Identify which cell holds the provided text, then report its [x, y] central coordinate. 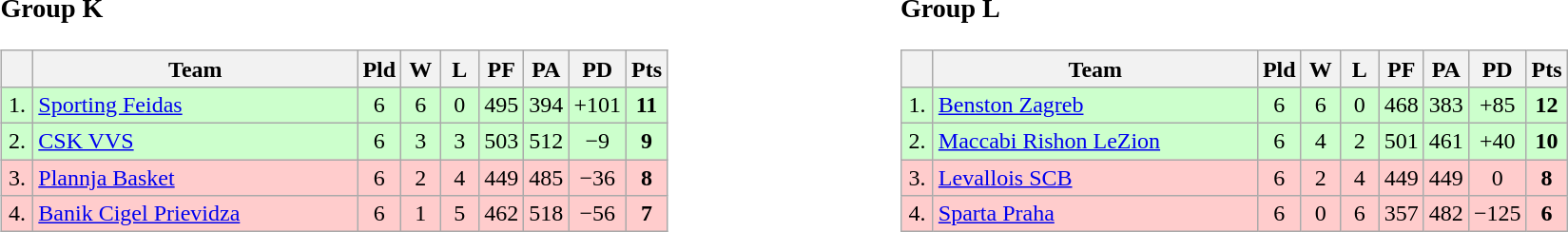
461 [1445, 142]
503 [502, 142]
468 [1402, 105]
518 [546, 214]
CSK VVS [196, 142]
−56 [597, 214]
Banik Cigel Prievidza [196, 214]
+85 [1497, 105]
+40 [1497, 142]
Sparta Praha [1095, 214]
5 [460, 214]
10 [1546, 142]
7 [647, 214]
Levallois SCB [1095, 178]
462 [502, 214]
Plannja Basket [196, 178]
357 [1402, 214]
9 [647, 142]
+101 [597, 105]
1 [420, 214]
−125 [1497, 214]
Sporting Feidas [196, 105]
485 [546, 178]
394 [546, 105]
−36 [597, 178]
495 [502, 105]
Benston Zagreb [1095, 105]
501 [1402, 142]
512 [546, 142]
Maccabi Rishon LeZion [1095, 142]
482 [1445, 214]
383 [1445, 105]
12 [1546, 105]
−9 [597, 142]
11 [647, 105]
